Capture the cell that displays the provided text and extract its (X, Y) central coordinate. 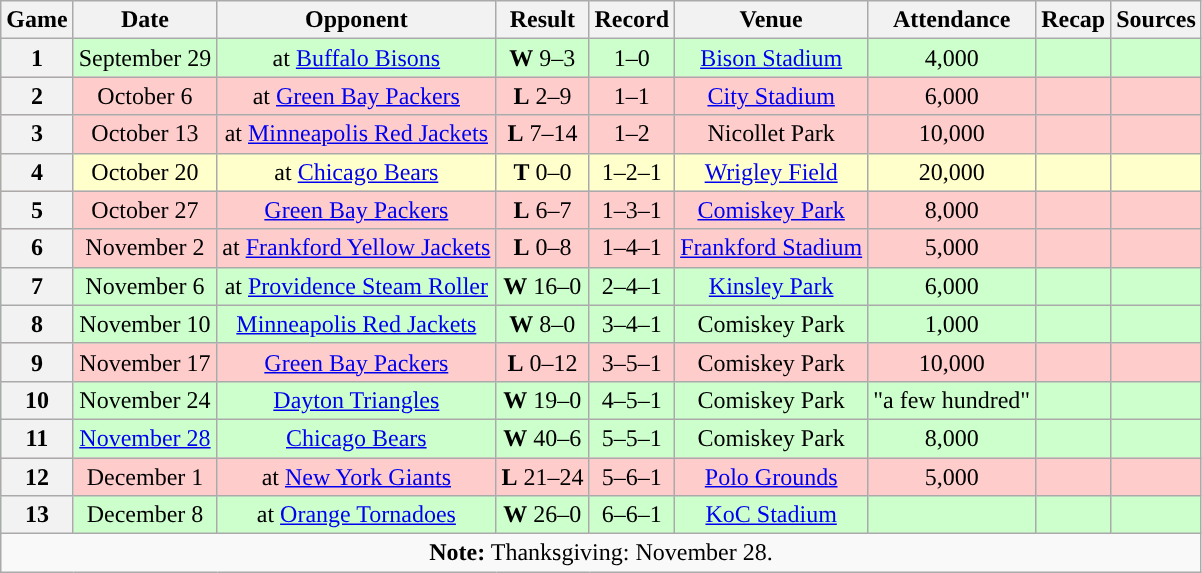
20,000 (952, 172)
October 13 (145, 134)
L 2–9 (542, 96)
Bison Stadium (772, 58)
1–4–1 (632, 248)
Game (37, 20)
City Stadium (772, 96)
L 0–12 (542, 362)
L 7–14 (542, 134)
October 6 (145, 96)
2 (37, 96)
3 (37, 134)
9 (37, 362)
5–6–1 (632, 477)
8 (37, 324)
November 28 (145, 438)
1–2–1 (632, 172)
5–5–1 (632, 438)
11 (37, 438)
at Frankford Yellow Jackets (356, 248)
Attendance (952, 20)
November 10 (145, 324)
"a few hundred" (952, 400)
November 17 (145, 362)
November 6 (145, 286)
5 (37, 210)
10 (37, 400)
3–4–1 (632, 324)
Opponent (356, 20)
1,000 (952, 324)
at Providence Steam Roller (356, 286)
4,000 (952, 58)
Polo Grounds (772, 477)
1–3–1 (632, 210)
October 27 (145, 210)
November 24 (145, 400)
W 9–3 (542, 58)
Frankford Stadium (772, 248)
W 40–6 (542, 438)
Nicollet Park (772, 134)
September 29 (145, 58)
2–4–1 (632, 286)
at Orange Tornadoes (356, 515)
Sources (1156, 20)
at Green Bay Packers (356, 96)
6–6–1 (632, 515)
Kinsley Park (772, 286)
13 (37, 515)
4 (37, 172)
1–0 (632, 58)
at Chicago Bears (356, 172)
Record (632, 20)
W 8–0 (542, 324)
1–2 (632, 134)
Date (145, 20)
12 (37, 477)
7 (37, 286)
at New York Giants (356, 477)
4–5–1 (632, 400)
L 0–8 (542, 248)
1 (37, 58)
1–1 (632, 96)
Note: Thanksgiving: November 28. (602, 553)
3–5–1 (632, 362)
October 20 (145, 172)
Recap (1074, 20)
W 26–0 (542, 515)
December 1 (145, 477)
KoC Stadium (772, 515)
T 0–0 (542, 172)
L 6–7 (542, 210)
at Minneapolis Red Jackets (356, 134)
W 19–0 (542, 400)
Wrigley Field (772, 172)
December 8 (145, 515)
Venue (772, 20)
L 21–24 (542, 477)
Dayton Triangles (356, 400)
Chicago Bears (356, 438)
at Buffalo Bisons (356, 58)
Result (542, 20)
November 2 (145, 248)
6 (37, 248)
W 16–0 (542, 286)
Minneapolis Red Jackets (356, 324)
